Scan for the cell matching the given text and deliver its (X, Y) coordinate at center. 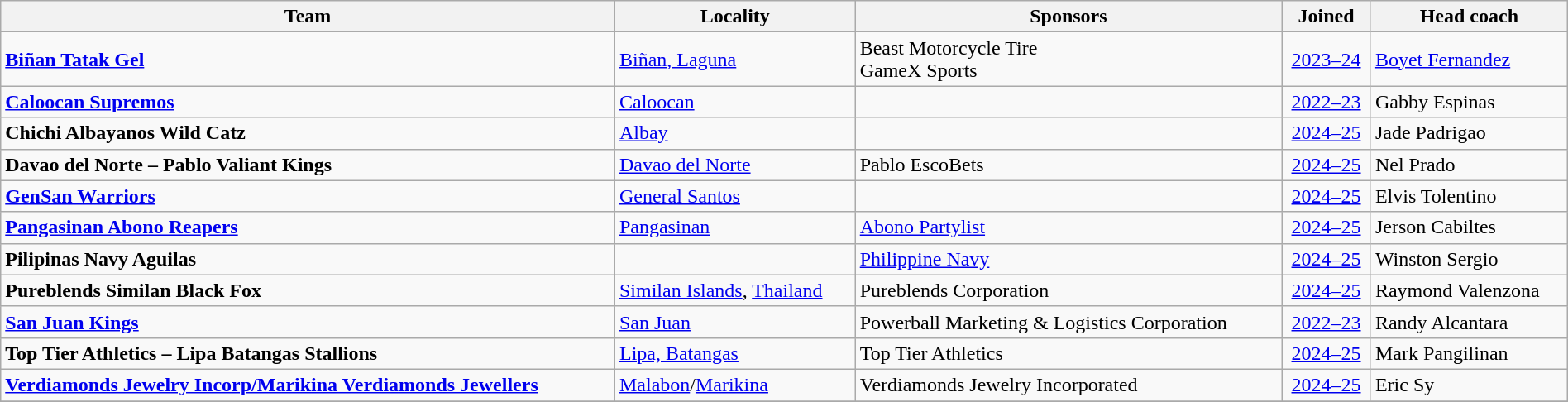
Sponsors (1068, 17)
Elvis Tolentino (1469, 196)
Malabon/Marikina (734, 385)
Eric Sy (1469, 385)
Mark Pangilinan (1469, 353)
Lipa, Batangas (734, 353)
Pureblends Similan Black Fox (308, 290)
Jerson Cabiltes (1469, 227)
Team (308, 17)
2023–24 (1327, 60)
Pureblends Corporation (1068, 290)
Similan Islands, Thailand (734, 290)
Davao del Norte – Pablo Valiant Kings (308, 165)
Caloocan (734, 102)
Chichi Albayanos Wild Catz (308, 133)
Locality (734, 17)
Top Tier Athletics – Lipa Batangas Stallions (308, 353)
San Juan Kings (308, 322)
Davao del Norte (734, 165)
Verdiamonds Jewelry Incorp/Marikina Verdiamonds Jewellers (308, 385)
General Santos (734, 196)
Philippine Navy (1068, 259)
Albay (734, 133)
Caloocan Supremos (308, 102)
Gabby Espinas (1469, 102)
Nel Prado (1469, 165)
Joined (1327, 17)
Pangasinan Abono Reapers (308, 227)
Biñan, Laguna (734, 60)
Powerball Marketing & Logistics Corporation (1068, 322)
Pangasinan (734, 227)
Pilipinas Navy Aguilas (308, 259)
Verdiamonds Jewelry Incorporated (1068, 385)
Abono Partylist (1068, 227)
Pablo EscoBets (1068, 165)
Top Tier Athletics (1068, 353)
Biñan Tatak Gel (308, 60)
Head coach (1469, 17)
Jade Padrigao (1469, 133)
Randy Alcantara (1469, 322)
Boyet Fernandez (1469, 60)
Raymond Valenzona (1469, 290)
Winston Sergio (1469, 259)
Beast Motorcycle Tire GameX Sports (1068, 60)
San Juan (734, 322)
GenSan Warriors (308, 196)
